Pinpoint the cell where the given text exists, returning its (X, Y) midpoint coordinate. 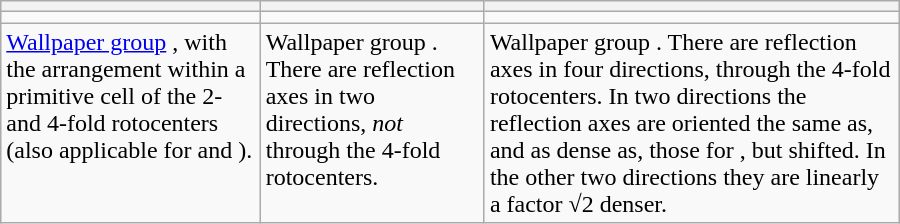
Wallpaper group . There are reflection axes in two directions, not through the 4-fold rotocenters. (372, 123)
Wallpaper group , with the arrangement within a primitive cell of the 2- and 4-fold rotocenters (also applicable for and ). (130, 123)
